For the text-containing cell, return its midpoint in (X, Y) coordinate format. 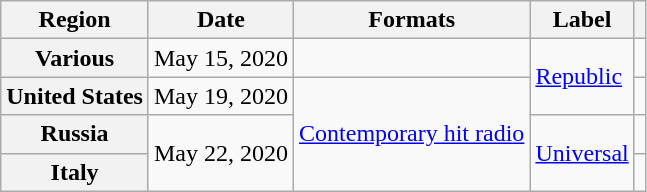
May 19, 2020 (220, 96)
United States (75, 96)
Contemporary hit radio (412, 134)
Formats (412, 20)
Universal (582, 153)
Russia (75, 134)
May 15, 2020 (220, 58)
May 22, 2020 (220, 153)
Region (75, 20)
Various (75, 58)
Label (582, 20)
Republic (582, 77)
Italy (75, 172)
Date (220, 20)
